For the text-containing cell, return its midpoint in [x, y] coordinate format. 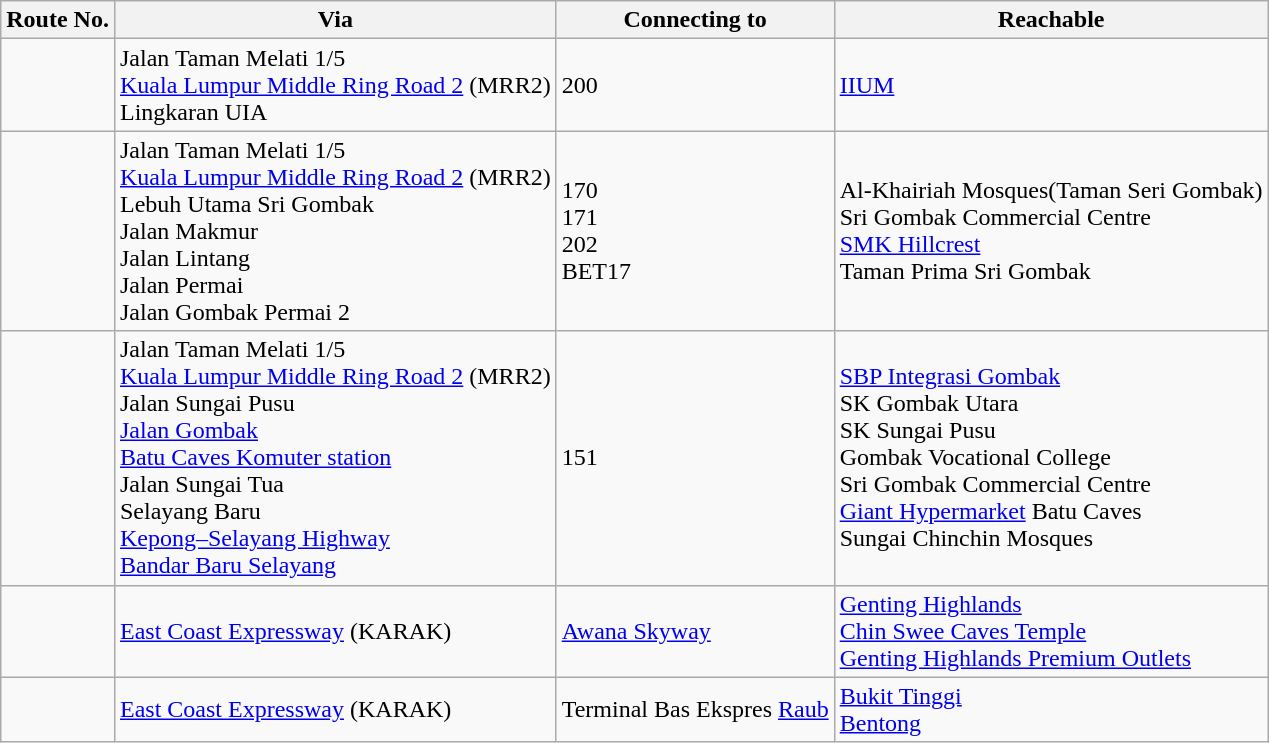
200 [695, 85]
Al-Khairiah Mosques(Taman Seri Gombak) Sri Gombak Commercial Centre SMK Hillcrest Taman Prima Sri Gombak [1051, 231]
Bukit Tinggi Bentong [1051, 710]
Via [335, 20]
Route No. [58, 20]
151 [695, 458]
Awana Skyway [695, 631]
Terminal Bas Ekspres Raub [695, 710]
Jalan Taman Melati 1/5 Kuala Lumpur Middle Ring Road 2 (MRR2) Lingkaran UIA [335, 85]
IIUM [1051, 85]
Genting Highlands Chin Swee Caves Temple Genting Highlands Premium Outlets [1051, 631]
Jalan Taman Melati 1/5 Kuala Lumpur Middle Ring Road 2 (MRR2) Lebuh Utama Sri Gombak Jalan Makmur Jalan Lintang Jalan Permai Jalan Gombak Permai 2 [335, 231]
170 171 202 BET17 [695, 231]
Connecting to [695, 20]
Reachable [1051, 20]
